Detect which cell encompasses the target text, then output its (x, y) center coordinate. 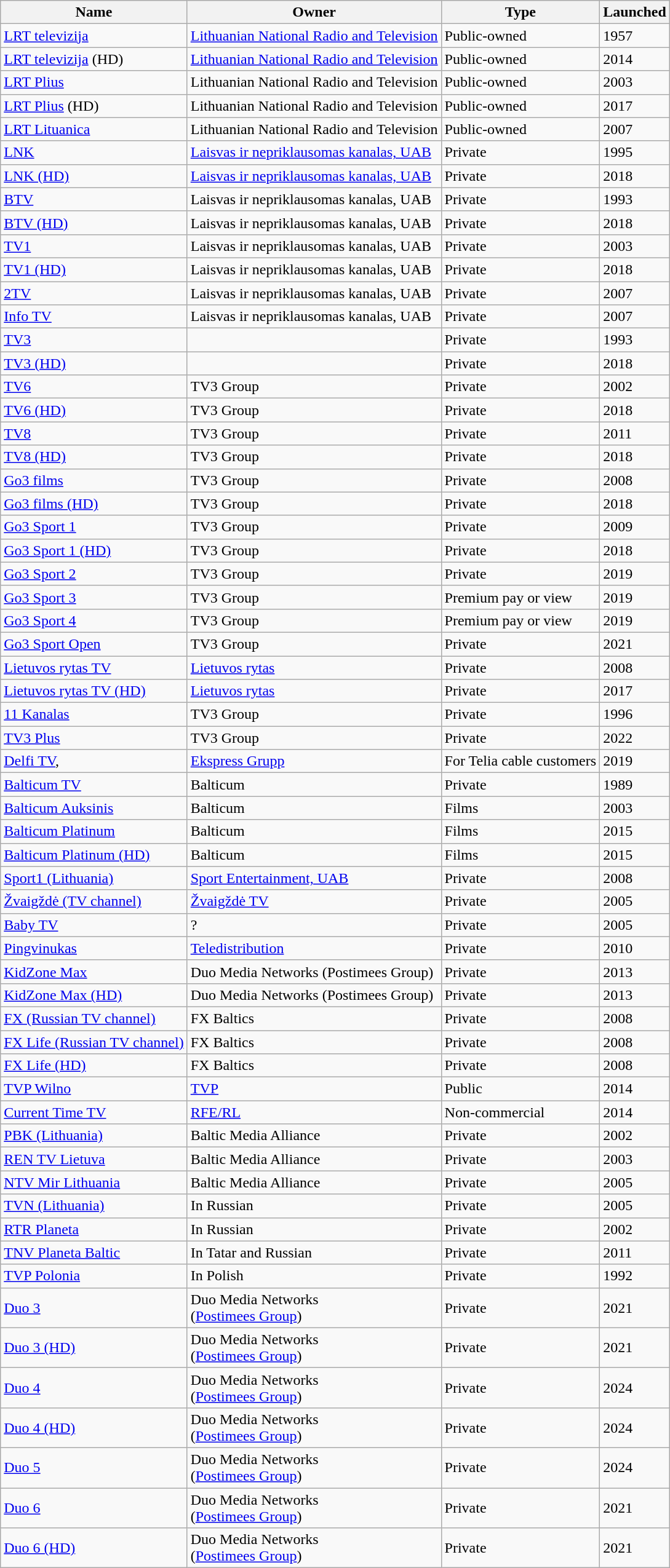
Duo 3 (94, 1307)
Go3 Sport Open (94, 644)
Go3 films (94, 480)
Owner (314, 12)
Go3 films (HD) (94, 504)
TV3 (HD) (94, 363)
LRT Plius (94, 82)
Go3 Sport 3 (94, 597)
RFE/RL (314, 1112)
1992 (635, 1276)
Duo 6 (HD) (94, 1548)
TVP (314, 1089)
Balticum TV (94, 785)
LRT Plius (HD) (94, 106)
LRT televizija (HD) (94, 59)
TV6 (HD) (94, 410)
Info TV (94, 317)
Current Time TV (94, 1112)
Go3 Sport 2 (94, 574)
LRT Lituanica (94, 129)
KidZone Max (HD) (94, 995)
TV8 (94, 434)
In Polish (314, 1276)
1995 (635, 152)
Duo 5 (94, 1467)
Go3 Sport 4 (94, 620)
TV1 (94, 246)
Balticum Auksinis (94, 808)
TNV Planeta Baltic (94, 1253)
Sport Entertainment, UAB (314, 878)
FX Life (HD) (94, 1066)
Duo 6 (94, 1508)
1996 (635, 715)
TVN (Lithuania) (94, 1206)
TV3 Plus (94, 738)
Duo 3 (HD) (94, 1348)
Launched (635, 12)
TV8 (HD) (94, 457)
Delfi TV, (94, 761)
Balticum Platinum (HD) (94, 855)
For Telia cable customers (520, 761)
NTV Mir Lithuania (94, 1182)
Duo 4 (94, 1387)
TV6 (94, 387)
11 Kanalas (94, 715)
Žvaigždė (TV channel) (94, 901)
2010 (635, 948)
BTV (HD) (94, 223)
Go3 Sport 1 (HD) (94, 550)
TVP Polonia (94, 1276)
Public (520, 1089)
? (314, 925)
Lietuvos rytas TV (94, 667)
In Tatar and Russian (314, 1253)
BTV (94, 199)
PBK (Lithuania) (94, 1136)
Teledistribution (314, 948)
TV1 (HD) (94, 269)
REN TV Lietuva (94, 1159)
LNK (HD) (94, 176)
2009 (635, 527)
1957 (635, 36)
Name (94, 12)
2022 (635, 738)
2TV (94, 293)
Žvaigždė TV (314, 901)
TV3 (94, 340)
KidZone Max (94, 972)
FX Life (Russian TV channel) (94, 1042)
Pingvinukas (94, 948)
Baby TV (94, 925)
Go3 Sport 1 (94, 527)
1989 (635, 785)
RTR Planeta (94, 1229)
Lietuvos rytas TV (HD) (94, 691)
Duo 4 (HD) (94, 1428)
TVP Wilno (94, 1089)
Sport1 (Lithuania) (94, 878)
Ekspress Grupp (314, 761)
Type (520, 12)
FX (Russian TV channel) (94, 1018)
LNK (94, 152)
Non-commercial (520, 1112)
LRT televizija (94, 36)
Balticum Platinum (94, 831)
